Provide the [x, y] coordinate of the cell's center where the given text is located.  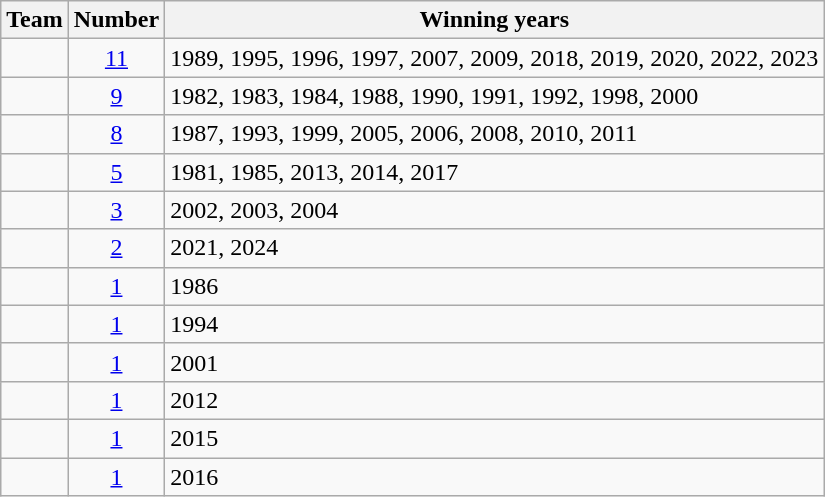
Team [35, 20]
2002, 2003, 2004 [494, 210]
2021, 2024 [494, 248]
Winning years [494, 20]
1981, 1985, 2013, 2014, 2017 [494, 172]
3 [116, 210]
2 [116, 248]
1986 [494, 286]
8 [116, 134]
5 [116, 172]
1987, 1993, 1999, 2005, 2006, 2008, 2010, 2011 [494, 134]
2016 [494, 477]
1989, 1995, 1996, 1997, 2007, 2009, 2018, 2019, 2020, 2022, 2023 [494, 58]
2012 [494, 400]
1994 [494, 324]
11 [116, 58]
2015 [494, 438]
Number [116, 20]
2001 [494, 362]
9 [116, 96]
1982, 1983, 1984, 1988, 1990, 1991, 1992, 1998, 2000 [494, 96]
